Search for the cell housing the specified text and yield its [X, Y] center coordinate. 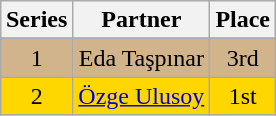
Place [243, 20]
2 [36, 96]
1 [36, 58]
Eda Taşpınar [142, 58]
Özge Ulusoy [142, 96]
Series [36, 20]
3rd [243, 58]
Partner [142, 20]
1st [243, 96]
